Determine the (X, Y) coordinate at the center of the cell enclosing the given text.  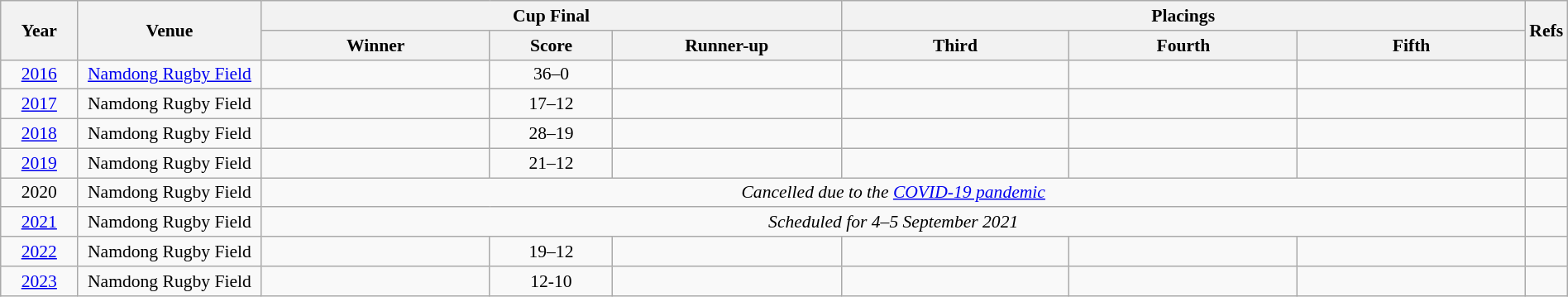
28–19 (551, 134)
Third (955, 46)
Cup Final (551, 16)
17–12 (551, 104)
2021 (40, 223)
Runner-up (728, 46)
Fifth (1411, 46)
Refs (1546, 30)
Year (40, 30)
2023 (40, 281)
19–12 (551, 251)
36–0 (551, 74)
Scheduled for 4–5 September 2021 (893, 223)
2017 (40, 104)
2019 (40, 163)
Fourth (1183, 46)
2022 (40, 251)
Cancelled due to the COVID-19 pandemic (893, 193)
12-10 (551, 281)
2018 (40, 134)
Placings (1183, 16)
Score (551, 46)
Winner (375, 46)
2020 (40, 193)
21–12 (551, 163)
2016 (40, 74)
Venue (170, 30)
